Search for the cell housing the specified text and yield its [x, y] center coordinate. 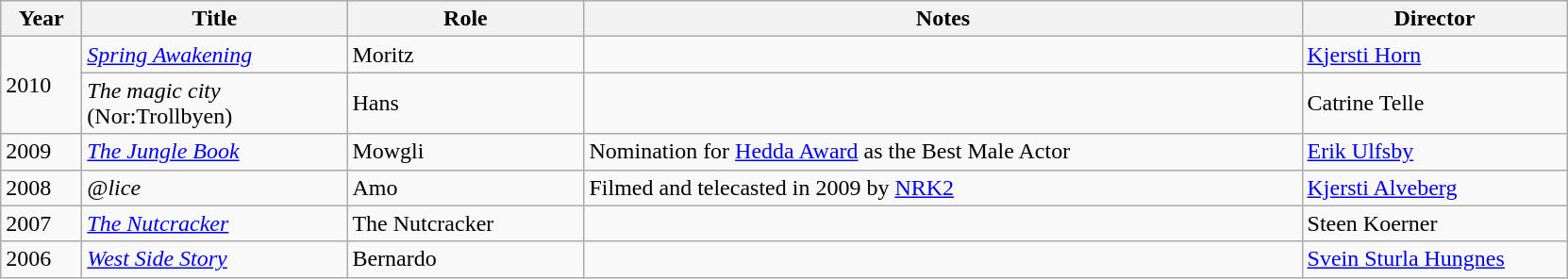
West Side Story [215, 259]
Director [1434, 19]
Hans [466, 104]
@lice [215, 188]
Erik Ulfsby [1434, 152]
2007 [42, 223]
Bernardo [466, 259]
Kjersti Horn [1434, 55]
Filmed and telecasted in 2009 by NRK2 [943, 188]
Year [42, 19]
2006 [42, 259]
2010 [42, 85]
Moritz [466, 55]
Title [215, 19]
2008 [42, 188]
Catrine Telle [1434, 104]
Mowgli [466, 152]
Kjersti Alveberg [1434, 188]
Amo [466, 188]
The magic city (Nor:Trollbyen) [215, 104]
Role [466, 19]
Notes [943, 19]
Spring Awakening [215, 55]
Svein Sturla Hungnes [1434, 259]
2009 [42, 152]
Steen Koerner [1434, 223]
Nomination for Hedda Award as the Best Male Actor [943, 152]
The Jungle Book [215, 152]
